Extract the (x, y) coordinate from the center of the cell holding the provided text.  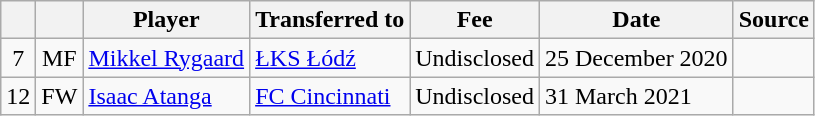
MF (60, 58)
Isaac Atanga (166, 96)
Source (774, 20)
Transferred to (330, 20)
FW (60, 96)
Date (636, 20)
ŁKS Łódź (330, 58)
Fee (475, 20)
7 (18, 58)
25 December 2020 (636, 58)
Player (166, 20)
FC Cincinnati (330, 96)
Mikkel Rygaard (166, 58)
31 March 2021 (636, 96)
12 (18, 96)
